For the text-containing cell, return its midpoint in [X, Y] coordinate format. 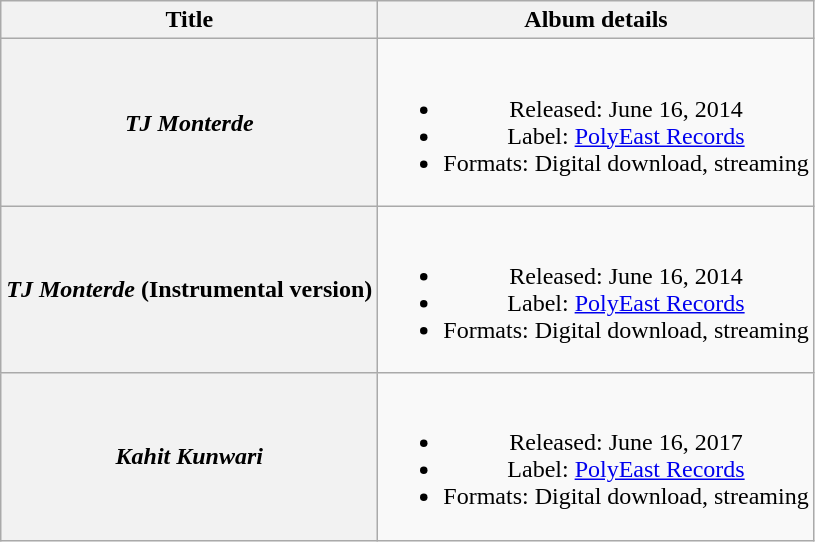
TJ Monterde [190, 122]
Album details [596, 20]
Released: June 16, 2017Label: PolyEast RecordsFormats: Digital download, streaming [596, 456]
Kahit Kunwari [190, 456]
TJ Monterde (Instrumental version) [190, 290]
Title [190, 20]
